Pinpoint the cell where the given text exists, returning its (X, Y) midpoint coordinate. 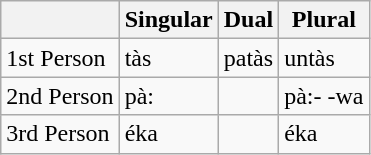
patàs (248, 58)
Plural (324, 20)
Dual (248, 20)
pà: (168, 96)
untàs (324, 58)
tàs (168, 58)
pà:- -wa (324, 96)
3rd Person (60, 134)
Singular (168, 20)
1st Person (60, 58)
2nd Person (60, 96)
